Identify which cell holds the provided text, then report its [x, y] central coordinate. 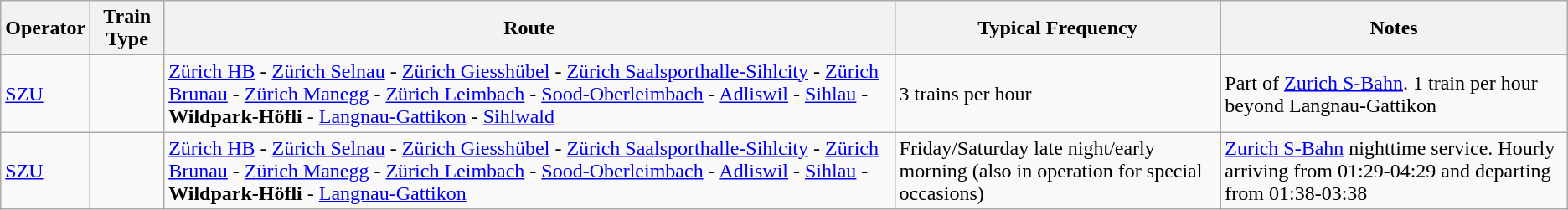
Zurich S-Bahn nighttime service. Hourly arriving from 01:29-04:29 and departing from 01:38-03:38 [1394, 171]
Friday/Saturday late night/early morning (also in operation for special occasions) [1057, 171]
Route [529, 28]
Operator [45, 28]
Part of Zurich S-Bahn. 1 train per hour beyond Langnau-Gattikon [1394, 94]
Typical Frequency [1057, 28]
Train Type [127, 28]
3 trains per hour [1057, 94]
Notes [1394, 28]
